Extract the [X, Y] coordinate from the center of the cell holding the provided text.  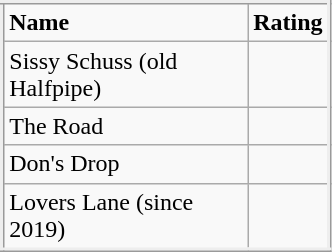
Lovers Lane (since 2019) [124, 216]
Name [124, 22]
Sissy Schuss (old Halfpipe) [124, 74]
Rating [289, 22]
The Road [124, 126]
Don's Drop [124, 164]
